Search for the cell housing the specified text and yield its (x, y) center coordinate. 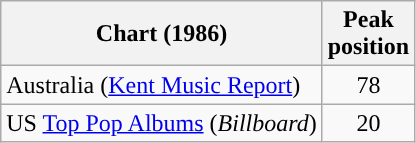
Chart (1986) (162, 34)
Peak position (368, 34)
20 (368, 123)
Australia (Kent Music Report) (162, 85)
US Top Pop Albums (Billboard) (162, 123)
78 (368, 85)
